From the cell containing the given text, extract its center point as (x, y) coordinate. 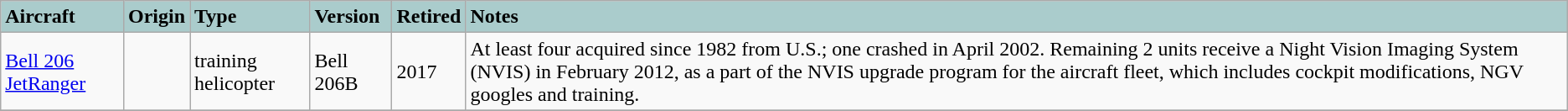
Bell 206B (351, 71)
Bell 206 JetRanger (62, 71)
Type (250, 17)
Aircraft (62, 17)
training helicopter (250, 71)
2017 (429, 71)
Retired (429, 17)
Notes (1017, 17)
Origin (156, 17)
Version (351, 17)
